Find where the given text appears and provide that cell's center as [x, y] coordinate. 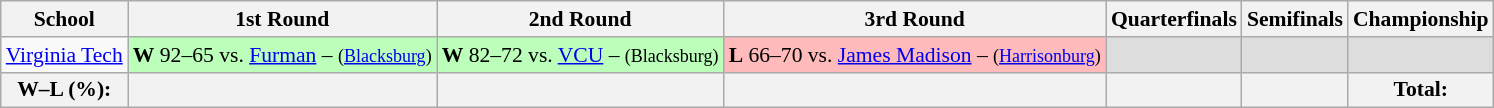
1st Round [282, 19]
Championship [1421, 19]
Quarterfinals [1174, 19]
Virginia Tech [64, 55]
Total: [1421, 90]
W 82–72 vs. VCU – (Blacksburg) [580, 55]
W–L (%): [64, 90]
3rd Round [915, 19]
2nd Round [580, 19]
Semifinals [1295, 19]
L 66–70 vs. James Madison – (Harrisonburg) [915, 55]
School [64, 19]
W 92–65 vs. Furman – (Blacksburg) [282, 55]
